Return [x, y] of the center of cell containing provided text 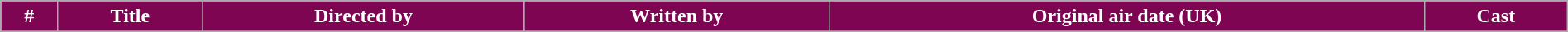
# [30, 16]
Title [131, 16]
Directed by [364, 16]
Original air date (UK) [1127, 16]
Cast [1495, 16]
Written by [676, 16]
